Output the [x, y] coordinate of the center of the cell containing the given text.  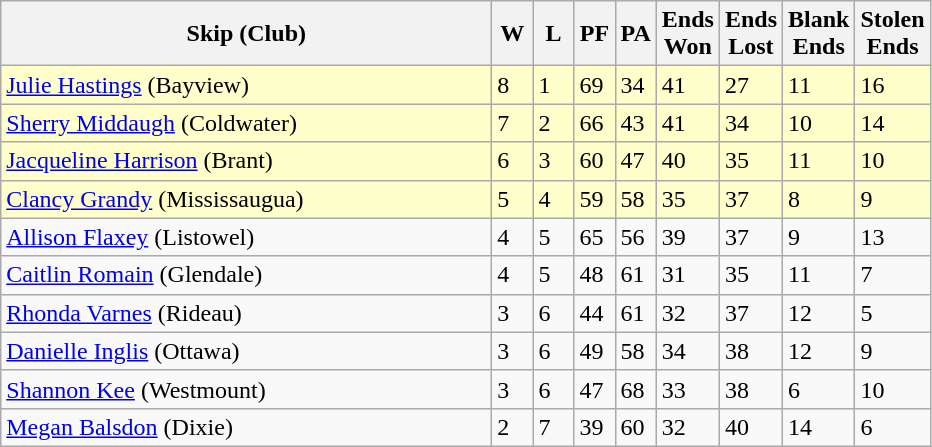
Stolen Ends [892, 34]
Ends Lost [750, 34]
56 [636, 237]
PF [594, 34]
Megan Balsdon (Dixie) [246, 427]
Julie Hastings (Bayview) [246, 85]
Caitlin Romain (Glendale) [246, 275]
49 [594, 351]
Danielle Inglis (Ottawa) [246, 351]
L [554, 34]
69 [594, 85]
33 [688, 389]
Allison Flaxey (Listowel) [246, 237]
59 [594, 199]
Shannon Kee (Westmount) [246, 389]
1 [554, 85]
66 [594, 123]
Jacqueline Harrison (Brant) [246, 161]
13 [892, 237]
48 [594, 275]
16 [892, 85]
PA [636, 34]
W [512, 34]
Ends Won [688, 34]
Skip (Club) [246, 34]
27 [750, 85]
Clancy Grandy (Mississaugua) [246, 199]
Sherry Middaugh (Coldwater) [246, 123]
68 [636, 389]
43 [636, 123]
44 [594, 313]
Blank Ends [819, 34]
Rhonda Varnes (Rideau) [246, 313]
31 [688, 275]
65 [594, 237]
